Locate the cell with the specified text and output its [x, y] center coordinate. 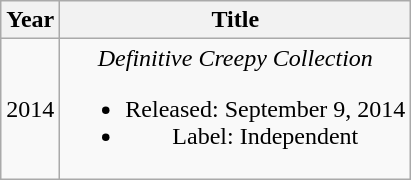
2014 [30, 109]
Title [236, 20]
Definitive Creepy CollectionReleased: September 9, 2014Label: Independent [236, 109]
Year [30, 20]
